Find where the given text appears and provide that cell's center as (X, Y) coordinate. 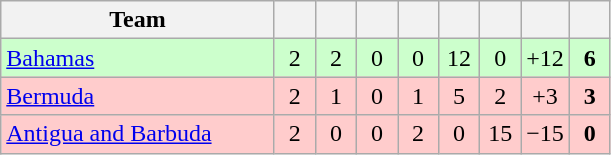
+3 (546, 96)
+12 (546, 58)
12 (460, 58)
6 (590, 58)
Bahamas (138, 58)
15 (500, 134)
Team (138, 20)
3 (590, 96)
Bermuda (138, 96)
Antigua and Barbuda (138, 134)
5 (460, 96)
−15 (546, 134)
